Find where the given text appears and provide that cell's center as (x, y) coordinate. 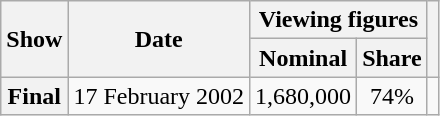
1,680,000 (304, 96)
Show (34, 39)
Date (159, 39)
17 February 2002 (159, 96)
Final (34, 96)
Viewing figures (339, 20)
Share (392, 58)
74% (392, 96)
Nominal (304, 58)
